Determine the (x, y) coordinate at the center of the cell enclosing the given text.  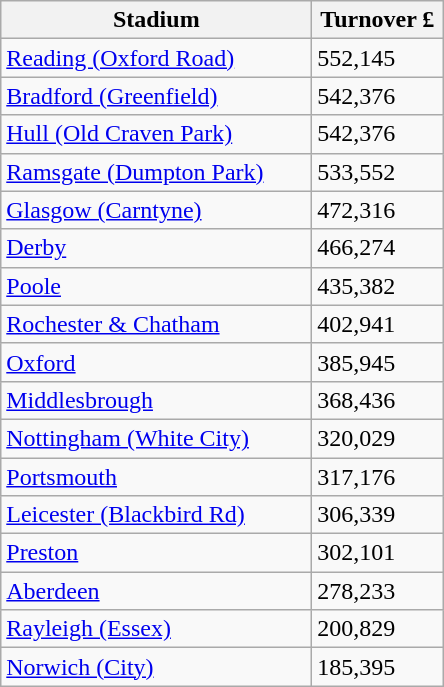
Rayleigh (Essex) (156, 629)
Middlesbrough (156, 400)
Rochester & Chatham (156, 324)
533,552 (378, 172)
Glasgow (Carntyne) (156, 210)
385,945 (378, 362)
Poole (156, 286)
Portsmouth (156, 477)
Hull (Old Craven Park) (156, 134)
185,395 (378, 667)
Turnover £ (378, 20)
435,382 (378, 286)
368,436 (378, 400)
Stadium (156, 20)
472,316 (378, 210)
Preston (156, 553)
Leicester (Blackbird Rd) (156, 515)
Derby (156, 248)
402,941 (378, 324)
200,829 (378, 629)
Oxford (156, 362)
Bradford (Greenfield) (156, 96)
Aberdeen (156, 591)
302,101 (378, 553)
320,029 (378, 438)
317,176 (378, 477)
Norwich (City) (156, 667)
Ramsgate (Dumpton Park) (156, 172)
Nottingham (White City) (156, 438)
306,339 (378, 515)
Reading (Oxford Road) (156, 58)
552,145 (378, 58)
278,233 (378, 591)
466,274 (378, 248)
